Extract the (x, y) coordinate from the center of the cell holding the provided text.  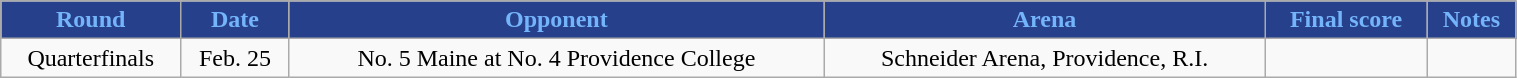
Schneider Arena, Providence, R.I. (1045, 58)
Final score (1346, 20)
Notes (1472, 20)
Date (236, 20)
Round (91, 20)
Feb. 25 (236, 58)
Quarterfinals (91, 58)
Arena (1045, 20)
Opponent (556, 20)
No. 5 Maine at No. 4 Providence College (556, 58)
